Scan for the cell matching the given text and deliver its [x, y] coordinate at center. 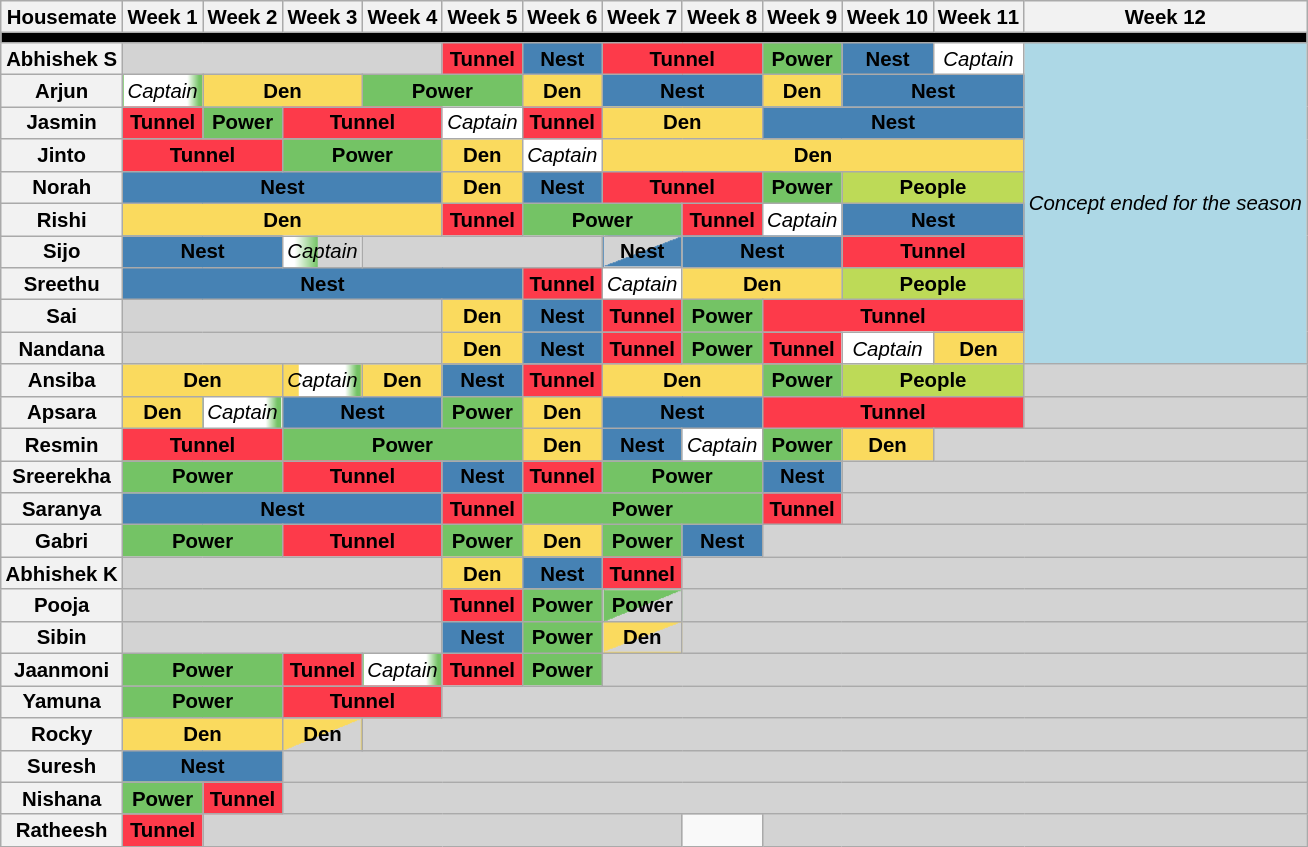
Week 11 [978, 16]
Sreethu [62, 283]
Suresh [62, 766]
Sreerekha [62, 476]
Ratheesh [62, 830]
Week 6 [562, 16]
Week 8 [722, 16]
Rocky [62, 733]
Rishi [62, 219]
Week 2 [243, 16]
Arjun [62, 90]
Nandana [62, 348]
Week 10 [888, 16]
Nishana [62, 798]
Apsara [62, 412]
Jasmin [62, 122]
Abhishek S [62, 58]
Concept ended for the season [1166, 203]
Week 4 [402, 16]
Sijo [62, 251]
Week 1 [163, 16]
Sai [62, 315]
Housemate [62, 16]
Week 3 [322, 16]
Norah [62, 187]
Yamuna [62, 701]
Sibin [62, 637]
Pooja [62, 605]
Week 9 [802, 16]
Saranya [62, 508]
Resmin [62, 444]
Ansiba [62, 380]
Week 5 [482, 16]
Gabri [62, 540]
Abhishek K [62, 573]
Jaanmoni [62, 669]
Week 12 [1166, 16]
Jinto [62, 155]
Week 7 [642, 16]
